Locate the cell with the specified text and output its (x, y) center coordinate. 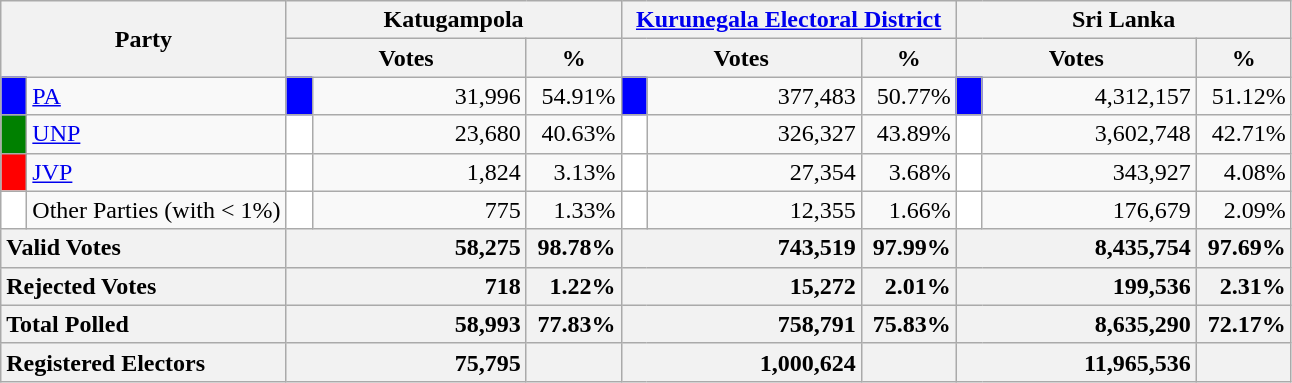
718 (406, 286)
75.83% (908, 324)
4,312,157 (1089, 96)
98.78% (574, 248)
Sri Lanka (1124, 20)
97.99% (908, 248)
50.77% (908, 96)
40.63% (574, 134)
1,000,624 (741, 362)
1.22% (574, 286)
UNP (156, 134)
23,680 (419, 134)
176,679 (1089, 210)
43.89% (908, 134)
58,275 (406, 248)
199,536 (1076, 286)
1,824 (419, 172)
4.08% (1244, 172)
Rejected Votes (144, 286)
775 (419, 210)
Registered Electors (144, 362)
2.31% (1244, 286)
Other Parties (with < 1%) (156, 210)
27,354 (754, 172)
2.09% (1244, 210)
11,965,536 (1076, 362)
2.01% (908, 286)
Valid Votes (144, 248)
377,483 (754, 96)
12,355 (754, 210)
Kurunegala Electoral District (788, 20)
PA (156, 96)
Total Polled (144, 324)
8,435,754 (1076, 248)
3,602,748 (1089, 134)
77.83% (574, 324)
15,272 (741, 286)
Party (144, 39)
51.12% (1244, 96)
3.13% (574, 172)
54.91% (574, 96)
758,791 (741, 324)
1.66% (908, 210)
75,795 (406, 362)
743,519 (741, 248)
42.71% (1244, 134)
326,327 (754, 134)
343,927 (1089, 172)
3.68% (908, 172)
Katugampola (454, 20)
97.69% (1244, 248)
58,993 (406, 324)
JVP (156, 172)
1.33% (574, 210)
72.17% (1244, 324)
8,635,290 (1076, 324)
31,996 (419, 96)
